For the text-containing cell, return its midpoint in (X, Y) coordinate format. 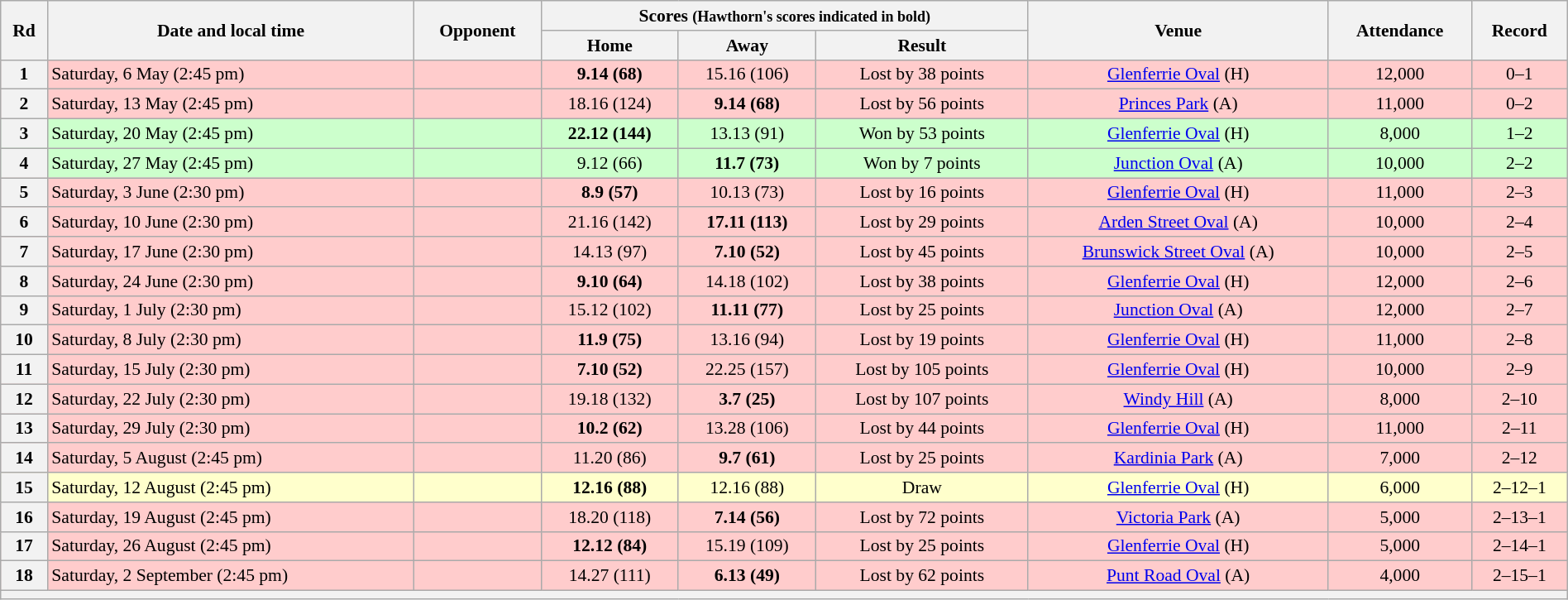
2–11 (1519, 429)
2 (25, 104)
Saturday, 15 July (2:30 pm) (230, 370)
12.12 (84) (610, 546)
0–2 (1519, 104)
9.10 (64) (610, 281)
18 (25, 576)
15 (25, 487)
Saturday, 26 August (2:45 pm) (230, 546)
11.7 (73) (747, 163)
Saturday, 8 July (2:30 pm) (230, 340)
11 (25, 370)
Lost by 44 points (921, 429)
Saturday, 1 July (2:30 pm) (230, 310)
Draw (921, 487)
11.9 (75) (610, 340)
Saturday, 10 June (2:30 pm) (230, 223)
0–1 (1519, 74)
3.7 (25) (747, 399)
14.27 (111) (610, 576)
Kardinia Park (A) (1178, 458)
Won by 7 points (921, 163)
2–9 (1519, 370)
Saturday, 13 May (2:45 pm) (230, 104)
4 (25, 163)
2–2 (1519, 163)
Saturday, 17 June (2:30 pm) (230, 252)
14 (25, 458)
5 (25, 193)
13.28 (106) (747, 429)
Lost by 107 points (921, 399)
6 (25, 223)
Saturday, 27 May (2:45 pm) (230, 163)
18.16 (124) (610, 104)
Rd (25, 30)
12 (25, 399)
Won by 53 points (921, 134)
21.16 (142) (610, 223)
22.12 (144) (610, 134)
2–3 (1519, 193)
15.12 (102) (610, 310)
6,000 (1399, 487)
1–2 (1519, 134)
15.19 (109) (747, 546)
Attendance (1399, 30)
Saturday, 2 September (2:45 pm) (230, 576)
Home (610, 46)
14.13 (97) (610, 252)
19.18 (132) (610, 399)
Saturday, 19 August (2:45 pm) (230, 517)
Scores (Hawthorn's scores indicated in bold) (784, 16)
Saturday, 6 May (2:45 pm) (230, 74)
Result (921, 46)
3 (25, 134)
11.20 (86) (610, 458)
9.7 (61) (747, 458)
Windy Hill (A) (1178, 399)
Lost by 29 points (921, 223)
22.25 (157) (747, 370)
2–8 (1519, 340)
Punt Road Oval (A) (1178, 576)
9.12 (66) (610, 163)
Victoria Park (A) (1178, 517)
Lost by 105 points (921, 370)
2–12–1 (1519, 487)
Lost by 16 points (921, 193)
1 (25, 74)
Record (1519, 30)
9 (25, 310)
Lost by 56 points (921, 104)
Saturday, 29 July (2:30 pm) (230, 429)
8 (25, 281)
Saturday, 24 June (2:30 pm) (230, 281)
17 (25, 546)
Saturday, 12 August (2:45 pm) (230, 487)
2–15–1 (1519, 576)
16 (25, 517)
14.18 (102) (747, 281)
13.16 (94) (747, 340)
Date and local time (230, 30)
6.13 (49) (747, 576)
11.11 (77) (747, 310)
8.9 (57) (610, 193)
10.13 (73) (747, 193)
13.13 (91) (747, 134)
2–5 (1519, 252)
2–14–1 (1519, 546)
Brunswick Street Oval (A) (1178, 252)
Saturday, 3 June (2:30 pm) (230, 193)
Arden Street Oval (A) (1178, 223)
Lost by 19 points (921, 340)
17.11 (113) (747, 223)
4,000 (1399, 576)
7,000 (1399, 458)
2–12 (1519, 458)
10.2 (62) (610, 429)
Princes Park (A) (1178, 104)
15.16 (106) (747, 74)
Away (747, 46)
2–6 (1519, 281)
Saturday, 20 May (2:45 pm) (230, 134)
2–4 (1519, 223)
Saturday, 5 August (2:45 pm) (230, 458)
2–10 (1519, 399)
13 (25, 429)
Opponent (478, 30)
2–13–1 (1519, 517)
18.20 (118) (610, 517)
7.14 (56) (747, 517)
7 (25, 252)
2–7 (1519, 310)
Saturday, 22 July (2:30 pm) (230, 399)
Venue (1178, 30)
10 (25, 340)
Lost by 45 points (921, 252)
Lost by 72 points (921, 517)
Lost by 62 points (921, 576)
